Output the [x, y] coordinate of the center of the cell containing the given text.  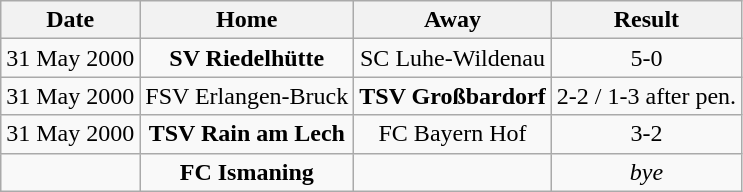
Away [453, 20]
FSV Erlangen-Bruck [247, 96]
TSV Rain am Lech [247, 134]
FC Bayern Hof [453, 134]
TSV Großbardorf [453, 96]
Date [70, 20]
bye [646, 172]
Result [646, 20]
5-0 [646, 58]
SV Riedelhütte [247, 58]
SC Luhe-Wildenau [453, 58]
2-2 / 1-3 after pen. [646, 96]
Home [247, 20]
FC Ismaning [247, 172]
3-2 [646, 134]
